Provide the (X, Y) coordinate of the cell's center where the given text is located.  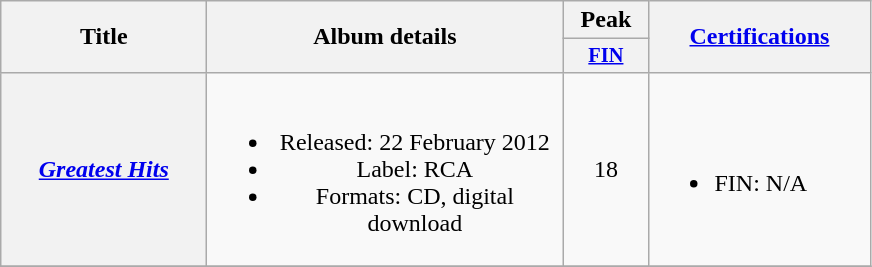
Peak (606, 20)
Greatest Hits (104, 169)
Album details (385, 37)
FIN (606, 56)
Released: 22 February 2012Label: RCAFormats: CD, digital download (385, 169)
Certifications (760, 37)
Title (104, 37)
18 (606, 169)
FIN: N/A (760, 169)
